Capture the cell that displays the provided text and extract its [X, Y] central coordinate. 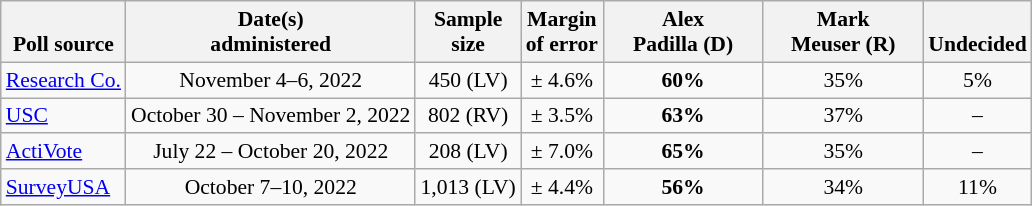
± 4.6% [562, 80]
5% [977, 80]
56% [683, 187]
MarkMeuser (R) [843, 32]
11% [977, 187]
± 4.4% [562, 187]
AlexPadilla (D) [683, 32]
802 (RV) [468, 116]
Undecided [977, 32]
USC [64, 116]
63% [683, 116]
Marginof error [562, 32]
208 (LV) [468, 152]
37% [843, 116]
SurveyUSA [64, 187]
Date(s)administered [271, 32]
July 22 – October 20, 2022 [271, 152]
October 30 – November 2, 2022 [271, 116]
1,013 (LV) [468, 187]
Poll source [64, 32]
34% [843, 187]
60% [683, 80]
Research Co. [64, 80]
65% [683, 152]
Samplesize [468, 32]
± 3.5% [562, 116]
450 (LV) [468, 80]
ActiVote [64, 152]
November 4–6, 2022 [271, 80]
± 7.0% [562, 152]
October 7–10, 2022 [271, 187]
